Output the [X, Y] coordinate of the center of the cell containing the given text.  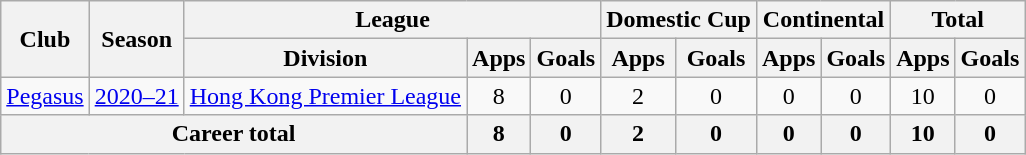
Career total [234, 134]
Season [136, 39]
2020–21 [136, 96]
Club [45, 39]
Continental [823, 20]
Domestic Cup [679, 20]
Pegasus [45, 96]
League [392, 20]
Division [325, 58]
Total [958, 20]
Hong Kong Premier League [325, 96]
